Return the (X, Y) coordinate for the center point of the cell that contains the specified text.  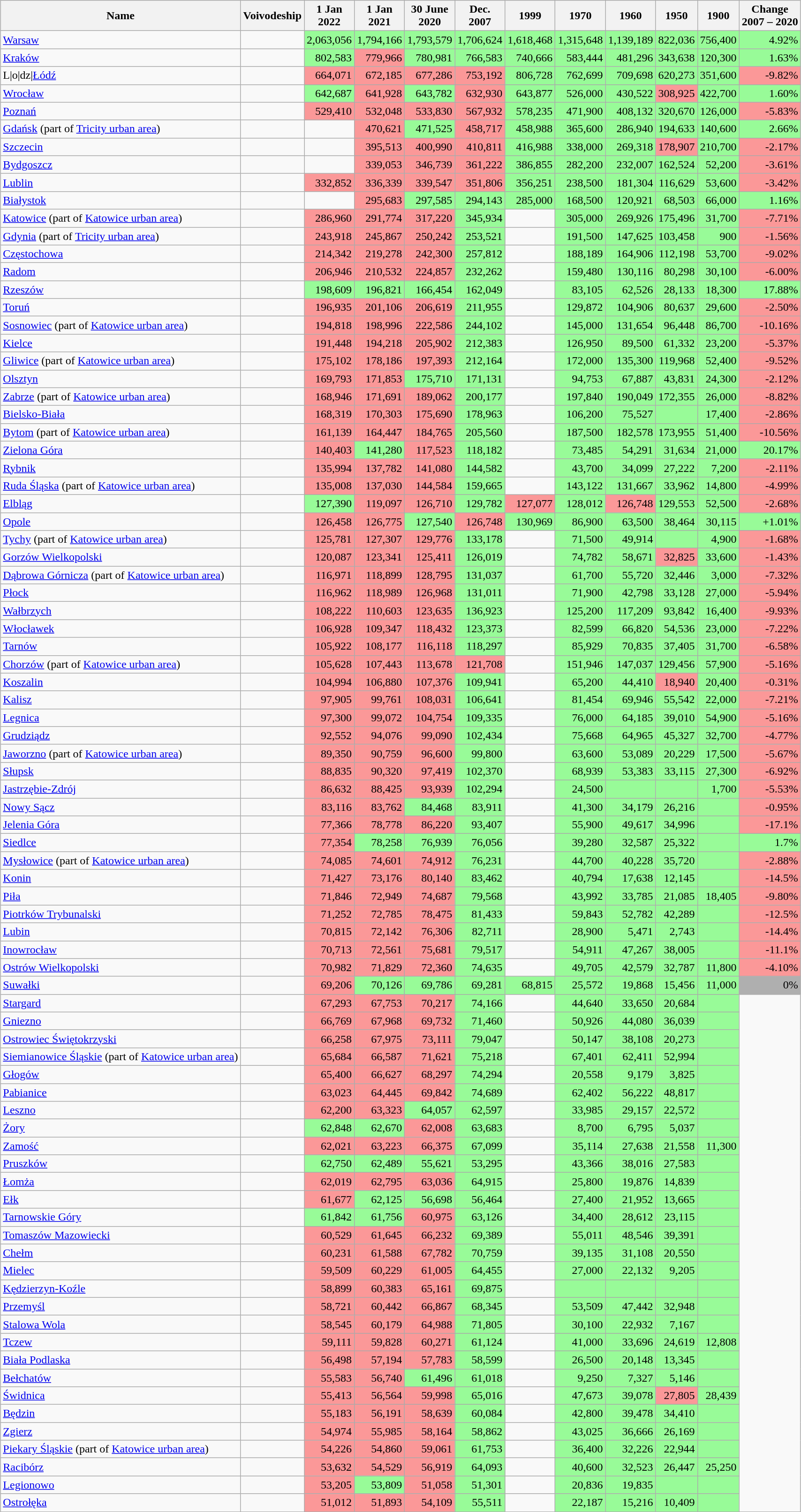
64,093 (480, 1467)
9,250 (581, 1377)
Ostrów Wielkopolski (121, 967)
Białystok (121, 200)
Przemyśl (121, 1306)
118,989 (380, 593)
172,355 (676, 397)
386,855 (530, 165)
178,186 (380, 361)
71,500 (581, 539)
29,600 (718, 307)
61,332 (676, 343)
56,464 (480, 1199)
212,383 (480, 343)
61,842 (329, 1217)
45,327 (676, 735)
118,899 (380, 575)
Płock (121, 593)
103,458 (676, 236)
106,880 (380, 682)
80,298 (676, 272)
Pruszków (121, 1164)
20,148 (630, 1360)
116,629 (676, 182)
6,795 (630, 1128)
346,739 (430, 165)
9,205 (676, 1271)
3,000 (718, 575)
351,600 (718, 75)
90,320 (380, 771)
191,448 (329, 343)
54,536 (676, 629)
205,560 (480, 432)
Bełchatów (121, 1377)
141,280 (380, 450)
73,176 (380, 878)
151,946 (581, 664)
222,586 (430, 325)
470,621 (380, 129)
20,229 (676, 753)
82,599 (581, 629)
62,200 (329, 1110)
643,782 (430, 93)
753,192 (480, 75)
162,524 (676, 165)
526,000 (581, 93)
756,400 (718, 40)
188,189 (581, 254)
1,618,468 (530, 40)
33,962 (676, 486)
-12.5% (770, 914)
66,232 (430, 1235)
74,912 (430, 861)
-9.02% (770, 254)
39,135 (581, 1253)
Jastrzębie-Zdrój (121, 789)
79,517 (480, 950)
62,019 (329, 1182)
130,969 (530, 522)
52,782 (630, 914)
63,600 (581, 753)
136,923 (480, 611)
1,706,624 (480, 40)
131,654 (630, 325)
33,696 (630, 1342)
108,177 (380, 646)
175,690 (430, 414)
36,400 (581, 1449)
110,603 (380, 611)
48,546 (630, 1235)
74,294 (480, 1074)
Rybnik (121, 468)
62,795 (380, 1182)
-2.17% (770, 147)
32,825 (676, 557)
141,080 (430, 468)
127,077 (530, 503)
22,132 (630, 1271)
53,632 (329, 1467)
28,133 (676, 290)
123,341 (380, 557)
105,922 (329, 646)
4,900 (718, 539)
69,732 (430, 1021)
66,627 (380, 1074)
286,940 (630, 129)
42,800 (581, 1414)
49,914 (630, 539)
53,509 (581, 1306)
211,955 (480, 307)
61,700 (581, 575)
29,157 (630, 1110)
32,700 (718, 735)
41,000 (581, 1342)
97,419 (430, 771)
Toruń (121, 307)
19,835 (630, 1485)
117,209 (630, 611)
168,500 (581, 200)
162,049 (480, 290)
Suwałki (121, 985)
140,403 (329, 450)
15,456 (676, 985)
Piotrków Trybunalski (121, 914)
16,400 (718, 611)
Zamość (121, 1146)
62,597 (480, 1110)
-5.94% (770, 593)
54,974 (329, 1431)
171,853 (380, 379)
-8.82% (770, 397)
131,011 (480, 593)
11,000 (718, 985)
120,921 (630, 200)
11,300 (718, 1146)
20,836 (581, 1485)
72,360 (430, 967)
65,400 (329, 1074)
471,900 (581, 111)
Bielsko-Biała (121, 414)
285,000 (530, 200)
54,291 (630, 450)
107,443 (380, 664)
Włocławek (121, 629)
Koszalin (121, 682)
72,949 (380, 896)
210,700 (718, 147)
672,185 (380, 75)
52,200 (718, 165)
181,304 (630, 182)
Kielce (121, 343)
257,812 (480, 254)
-3.61% (770, 165)
41,300 (581, 807)
242,300 (430, 254)
34,996 (676, 825)
125,200 (581, 611)
102,294 (480, 789)
Legionowo (121, 1485)
52,994 (676, 1056)
55,413 (329, 1396)
58,721 (329, 1306)
63,500 (630, 522)
78,258 (380, 843)
194,633 (676, 129)
168,946 (329, 397)
Łomża (121, 1182)
Name (121, 16)
Siedlce (121, 843)
184,765 (430, 432)
3,825 (676, 1074)
102,370 (480, 771)
55,900 (581, 825)
22,932 (630, 1324)
0% (770, 985)
Tarnów (121, 646)
109,335 (480, 718)
75,218 (480, 1056)
317,220 (430, 218)
822,036 (676, 40)
57,194 (380, 1360)
21,000 (718, 450)
1950 (676, 16)
365,600 (581, 129)
47,442 (630, 1306)
61,588 (380, 1253)
61,124 (480, 1342)
17,638 (630, 878)
13,665 (676, 1199)
126,968 (430, 593)
102,434 (480, 735)
99,072 (380, 718)
58,599 (480, 1360)
93,842 (676, 611)
356,251 (530, 182)
-9.93% (770, 611)
Elbląg (121, 503)
60,529 (329, 1235)
104,906 (630, 307)
Będzin (121, 1414)
458,717 (480, 129)
85,929 (581, 646)
2,063,056 (329, 40)
70,713 (329, 950)
36,666 (630, 1431)
32,787 (676, 967)
Voivodeship (272, 16)
408,132 (630, 111)
159,480 (581, 272)
34,400 (581, 1217)
127,540 (430, 522)
44,410 (630, 682)
471,525 (430, 129)
-9.82% (770, 75)
106,200 (581, 414)
762,699 (581, 75)
99,800 (480, 753)
75,527 (630, 414)
206,946 (329, 272)
Legnica (121, 718)
-7.32% (770, 575)
282,200 (581, 165)
21,952 (630, 1199)
55,542 (676, 700)
66,587 (380, 1056)
32,226 (630, 1449)
32,523 (630, 1467)
196,935 (329, 307)
533,830 (430, 111)
59,828 (380, 1342)
112,198 (676, 254)
332,852 (329, 182)
1,794,166 (380, 40)
62,021 (329, 1146)
42,579 (630, 967)
430,522 (630, 93)
20,550 (676, 1253)
-3.42% (770, 182)
43,025 (581, 1431)
64,185 (630, 718)
74,782 (581, 557)
71,252 (329, 914)
-0.31% (770, 682)
L|o|dz|Łódź (121, 75)
129,872 (581, 307)
-1.56% (770, 236)
70,217 (430, 1003)
67,099 (480, 1146)
52,400 (718, 361)
72,142 (380, 932)
Ostrowiec Świętokrzyski (121, 1039)
99,090 (430, 735)
189,062 (430, 397)
23,200 (718, 343)
17.88% (770, 290)
60,383 (380, 1288)
Kraków (121, 58)
94,076 (380, 735)
116,962 (329, 593)
205,902 (430, 343)
-4.99% (770, 486)
24,300 (718, 379)
291,774 (380, 218)
56,698 (430, 1199)
118,182 (480, 450)
22,187 (581, 1503)
80,637 (676, 307)
32,948 (676, 1306)
135,008 (329, 486)
64,455 (480, 1271)
17,500 (718, 753)
210,532 (380, 272)
26,216 (676, 807)
83,762 (380, 807)
119,968 (676, 361)
-10.56% (770, 432)
44,700 (581, 861)
7,200 (718, 468)
93,407 (480, 825)
-7.22% (770, 629)
1900 (718, 16)
641,928 (380, 93)
118,297 (480, 646)
+1.01% (770, 522)
-7.21% (770, 700)
70,759 (480, 1253)
53,295 (480, 1164)
69,875 (480, 1288)
128,012 (581, 503)
Olsztyn (121, 379)
66,375 (430, 1146)
60,271 (430, 1342)
336,339 (380, 182)
113,678 (430, 664)
Nowy Sącz (121, 807)
26,500 (581, 1360)
2.66% (770, 129)
Lubin (121, 932)
361,222 (480, 165)
30,115 (718, 522)
54,529 (380, 1467)
33,600 (718, 557)
76,056 (480, 843)
7,167 (676, 1324)
74,601 (380, 861)
-2.11% (770, 468)
269,318 (630, 147)
64,445 (380, 1093)
36,039 (676, 1021)
1,139,189 (630, 40)
Ostrołęka (121, 1503)
58,639 (430, 1414)
34,099 (630, 468)
40,794 (581, 878)
253,521 (480, 236)
Kalisz (121, 700)
7,327 (630, 1377)
171,131 (480, 379)
Opole (121, 522)
709,698 (630, 75)
8,700 (581, 1128)
194,218 (380, 343)
338,000 (581, 147)
126,950 (581, 343)
60,231 (329, 1253)
18,940 (676, 682)
67,753 (380, 1003)
143,122 (581, 486)
1,793,579 (430, 40)
96,600 (430, 753)
131,667 (630, 486)
54,900 (718, 718)
92,552 (329, 735)
49,705 (581, 967)
214,342 (329, 254)
171,691 (380, 397)
69,946 (630, 700)
395,513 (380, 147)
43,831 (676, 379)
269,926 (630, 218)
66,000 (718, 200)
Częstochowa (121, 254)
47,267 (630, 950)
67,968 (380, 1021)
19,868 (630, 985)
164,447 (380, 432)
567,932 (480, 111)
63,126 (480, 1217)
Konin (121, 878)
71,460 (480, 1021)
198,996 (380, 325)
24,500 (581, 789)
70,982 (329, 967)
Mysłowice (part of Katowice urban area) (121, 861)
19,876 (630, 1182)
1,315,648 (581, 40)
56,740 (380, 1377)
74,166 (480, 1003)
27,222 (676, 468)
18,300 (718, 290)
21,085 (676, 896)
108,031 (430, 700)
Słupsk (121, 771)
Ełk (121, 1199)
-5.37% (770, 343)
664,071 (329, 75)
58,671 (630, 557)
75,681 (430, 950)
286,960 (329, 218)
125,781 (329, 539)
31,108 (630, 1253)
76,231 (480, 861)
Gdynia (part of Tricity urban area) (121, 236)
50,926 (581, 1021)
Bydgoszcz (121, 165)
Dec.2007 (480, 16)
Gorzów Wielkopolski (121, 557)
175,102 (329, 361)
5,146 (676, 1377)
-2.12% (770, 379)
175,710 (430, 379)
106,641 (480, 700)
69,842 (430, 1093)
53,089 (630, 753)
48,817 (676, 1093)
-10.16% (770, 325)
Zielona Góra (121, 450)
Zabrze (part of Katowice urban area) (121, 397)
32,446 (676, 575)
529,410 (329, 111)
20,684 (676, 1003)
191,500 (581, 236)
88,835 (329, 771)
61,756 (380, 1217)
129,782 (480, 503)
583,444 (581, 58)
63,683 (480, 1128)
60,179 (380, 1324)
27,300 (718, 771)
64,965 (630, 735)
422,700 (718, 93)
Tychy (part of Katowice urban area) (121, 539)
-9.80% (770, 896)
38,016 (630, 1164)
67,401 (581, 1056)
197,393 (430, 361)
68,503 (676, 200)
Ruda Śląska (part of Katowice urban area) (121, 486)
84,468 (430, 807)
81,433 (480, 914)
32,587 (630, 843)
126,775 (380, 522)
166,454 (430, 290)
53,700 (718, 254)
25,322 (676, 843)
28,439 (718, 1396)
62,008 (430, 1128)
51,058 (430, 1485)
43,992 (581, 896)
-1.43% (770, 557)
345,934 (480, 218)
Zgierz (121, 1431)
187,500 (581, 432)
22,572 (676, 1110)
135,994 (329, 468)
173,955 (676, 432)
44,640 (581, 1003)
51,012 (329, 1503)
53,809 (380, 1485)
1,700 (718, 789)
86,220 (430, 825)
135,300 (630, 361)
66,769 (329, 1021)
34,410 (676, 1414)
55,720 (630, 575)
-11.1% (770, 950)
62,489 (380, 1164)
129,456 (676, 664)
33,785 (630, 896)
351,806 (480, 182)
25,800 (581, 1182)
53,600 (718, 182)
89,350 (329, 753)
59,998 (430, 1396)
168,319 (329, 414)
Stargard (121, 1003)
5,037 (676, 1128)
126,019 (480, 557)
126,458 (329, 522)
68,297 (430, 1074)
67,293 (329, 1003)
145,000 (581, 325)
34,179 (630, 807)
33,650 (630, 1003)
65,200 (581, 682)
39,280 (581, 843)
59,509 (329, 1271)
27,638 (630, 1146)
-2.68% (770, 503)
-6.00% (770, 272)
76,000 (581, 718)
125,411 (430, 557)
56,564 (380, 1396)
Świdnica (121, 1396)
Katowice (part of Katowice urban area) (121, 218)
Lublin (121, 182)
294,143 (480, 200)
51,301 (480, 1485)
-6.92% (770, 771)
60,975 (430, 1217)
18,405 (718, 896)
61,645 (380, 1235)
59,111 (329, 1342)
Mielec (121, 1271)
61,677 (329, 1199)
-4.10% (770, 967)
78,475 (430, 914)
400,990 (430, 147)
63,323 (380, 1110)
-2.88% (770, 861)
25,572 (581, 985)
190,049 (630, 397)
169,793 (329, 379)
15,216 (630, 1503)
75,668 (581, 735)
14,839 (676, 1182)
164,906 (630, 254)
161,139 (329, 432)
64,915 (480, 1182)
806,728 (530, 75)
105,628 (329, 664)
70,126 (380, 985)
129,776 (430, 539)
144,584 (430, 486)
1999 (530, 16)
127,390 (329, 503)
Gniezno (121, 1021)
802,583 (329, 58)
-4.77% (770, 735)
119,097 (380, 503)
33,985 (581, 1110)
Tomaszów Mazowiecki (121, 1235)
232,262 (480, 272)
766,583 (480, 58)
56,919 (430, 1467)
4.92% (770, 40)
Piła (121, 896)
159,665 (480, 486)
55,183 (329, 1414)
83,462 (480, 878)
68,815 (530, 985)
123,373 (480, 629)
343,638 (676, 58)
54,109 (430, 1503)
77,354 (329, 843)
1970 (581, 16)
79,568 (480, 896)
97,905 (329, 700)
104,754 (430, 718)
56,498 (329, 1360)
62,526 (630, 290)
120,300 (718, 58)
900 (718, 236)
71,846 (329, 896)
83,911 (480, 807)
62,848 (329, 1128)
1960 (630, 16)
780,981 (430, 58)
Inowrocław (121, 950)
172,000 (581, 361)
86,632 (329, 789)
78,778 (380, 825)
27,400 (581, 1199)
-2.86% (770, 414)
1.7% (770, 843)
74,635 (480, 967)
58,545 (329, 1324)
200,177 (480, 397)
71,829 (380, 967)
1.16% (770, 200)
40,228 (630, 861)
59,843 (581, 914)
1 Jan2021 (380, 16)
129,553 (676, 503)
20,400 (718, 682)
53,205 (329, 1485)
458,988 (530, 129)
31,634 (676, 450)
70,815 (329, 932)
94,753 (581, 379)
61,496 (430, 1377)
74,085 (329, 861)
74,687 (430, 896)
59,061 (430, 1449)
Żory (121, 1128)
632,930 (480, 93)
779,966 (380, 58)
50,147 (581, 1039)
219,278 (380, 254)
53,383 (630, 771)
76,306 (430, 932)
26,447 (676, 1467)
196,821 (380, 290)
108,222 (329, 611)
126,000 (718, 111)
642,687 (329, 93)
147,625 (630, 236)
Wrocław (121, 93)
20,558 (581, 1074)
126,710 (430, 503)
28,900 (581, 932)
297,585 (430, 200)
60,084 (480, 1414)
10,409 (676, 1503)
643,877 (530, 93)
55,583 (329, 1377)
Gliwice (part of Katowice urban area) (121, 361)
Gdańsk (part of Tricity urban area) (121, 129)
116,971 (329, 575)
72,785 (380, 914)
1 Jan2022 (329, 16)
-1.68% (770, 539)
47,673 (581, 1396)
35,720 (676, 861)
Jelenia Góra (121, 825)
76,939 (430, 843)
117,523 (430, 450)
131,037 (480, 575)
Stalowa Wola (121, 1324)
33,128 (676, 593)
Szczecin (121, 147)
198,609 (329, 290)
12,145 (676, 878)
65,684 (329, 1056)
68,939 (581, 771)
Biała Podlaska (121, 1360)
20.17% (770, 450)
61,753 (480, 1449)
67,782 (430, 1253)
620,273 (676, 75)
56,222 (630, 1093)
182,578 (630, 432)
69,389 (480, 1235)
55,511 (480, 1503)
308,925 (676, 93)
62,125 (380, 1199)
128,795 (430, 575)
Chorzów (part of Katowice urban area) (121, 664)
43,700 (581, 468)
56,191 (380, 1414)
5,471 (630, 932)
1.63% (770, 58)
410,811 (480, 147)
Głogów (121, 1074)
Jaworzno (part of Katowice urban area) (121, 753)
69,206 (329, 985)
42,289 (676, 914)
-17.1% (770, 825)
39,078 (630, 1396)
22,944 (676, 1449)
320,670 (676, 111)
118,432 (430, 629)
38,005 (676, 950)
578,235 (530, 111)
55,985 (380, 1431)
73,111 (430, 1039)
Change2007 – 2020 (770, 16)
27,805 (676, 1396)
58,899 (329, 1288)
Siemianowice Śląskie (part of Katowice urban area) (121, 1056)
Grudziądz (121, 735)
38,464 (676, 522)
11,800 (718, 967)
35,114 (581, 1146)
197,840 (581, 397)
22,000 (718, 700)
71,805 (480, 1324)
57,900 (718, 664)
740,666 (530, 58)
62,411 (630, 1056)
107,376 (430, 682)
481,296 (630, 58)
39,391 (676, 1235)
33,115 (676, 771)
13,345 (676, 1360)
66,258 (329, 1039)
Chełm (121, 1253)
121,708 (480, 664)
27,583 (676, 1164)
Warsaw (121, 40)
54,226 (329, 1449)
80,140 (430, 878)
339,547 (430, 182)
71,621 (430, 1056)
Rzeszów (121, 290)
66,820 (630, 629)
77,366 (329, 825)
14,800 (718, 486)
20,273 (676, 1039)
Bytom (part of Katowice urban area) (121, 432)
Tarnowskie Góry (121, 1217)
Poznań (121, 111)
58,862 (480, 1431)
52,500 (718, 503)
-9.52% (770, 361)
-6.58% (770, 646)
62,402 (581, 1093)
83,116 (329, 807)
-5.67% (770, 753)
39,478 (630, 1414)
63,023 (329, 1093)
55,621 (430, 1164)
64,057 (430, 1110)
64,988 (430, 1324)
67,975 (380, 1039)
-7.71% (770, 218)
51,893 (380, 1503)
Sosnowiec (part of Katowice urban area) (121, 325)
58,164 (430, 1431)
65,161 (430, 1288)
67,887 (630, 379)
69,786 (430, 985)
54,860 (380, 1449)
232,007 (630, 165)
37,405 (676, 646)
72,561 (380, 950)
-14.5% (770, 878)
57,783 (430, 1360)
-5.53% (770, 789)
90,759 (380, 753)
82,711 (480, 932)
109,347 (380, 629)
Racibórz (121, 1467)
38,108 (630, 1039)
24,619 (676, 1342)
44,080 (630, 1021)
104,994 (329, 682)
137,030 (380, 486)
79,047 (480, 1039)
245,867 (380, 236)
170,303 (380, 414)
63,223 (380, 1146)
2,743 (676, 932)
Wałbrzych (121, 611)
70,835 (630, 646)
61,018 (480, 1377)
23,000 (718, 629)
147,037 (630, 664)
60,229 (380, 1271)
23,115 (676, 1217)
677,286 (430, 75)
55,011 (581, 1235)
89,500 (630, 343)
144,582 (480, 468)
66,867 (430, 1306)
194,818 (329, 325)
Tczew (121, 1342)
416,988 (530, 147)
86,700 (718, 325)
133,178 (480, 539)
28,612 (630, 1217)
86,900 (581, 522)
Pabianice (121, 1093)
238,500 (581, 182)
137,782 (380, 468)
26,000 (718, 397)
224,857 (430, 272)
109,941 (480, 682)
201,106 (380, 307)
62,750 (329, 1164)
81,454 (581, 700)
-5.83% (770, 111)
21,558 (676, 1146)
Dąbrowa Górnicza (part of Katowice urban area) (121, 575)
39,010 (676, 718)
-14.4% (770, 932)
43,366 (581, 1164)
99,761 (380, 700)
244,102 (480, 325)
63,036 (430, 1182)
96,448 (676, 325)
120,087 (329, 557)
532,048 (380, 111)
-0.95% (770, 807)
54,911 (581, 950)
51,400 (718, 432)
73,485 (581, 450)
69,281 (480, 985)
65,016 (480, 1396)
68,345 (480, 1306)
9,179 (630, 1074)
71,900 (581, 593)
339,053 (380, 165)
71,427 (329, 878)
-2.50% (770, 307)
243,918 (329, 236)
88,425 (380, 789)
175,496 (676, 218)
Leszno (121, 1110)
250,242 (430, 236)
40,600 (581, 1467)
49,617 (630, 825)
106,928 (329, 629)
116,118 (430, 646)
83,105 (581, 290)
140,600 (718, 129)
25,250 (718, 1467)
12,808 (718, 1342)
97,300 (329, 718)
62,670 (380, 1128)
Piekary Śląskie (part of Katowice urban area) (121, 1449)
178,963 (480, 414)
127,307 (380, 539)
305,000 (581, 218)
178,907 (676, 147)
93,939 (430, 789)
30 June2020 (430, 16)
Radom (121, 272)
212,164 (480, 361)
123,635 (430, 611)
42,798 (630, 593)
74,689 (480, 1093)
61,005 (430, 1271)
1.60% (770, 93)
17,400 (718, 414)
206,619 (430, 307)
60,442 (380, 1306)
26,169 (676, 1431)
Kędzierzyn-Koźle (121, 1288)
130,116 (630, 272)
295,683 (380, 200)
